Output the (X, Y) coordinate of the center of the cell containing the given text.  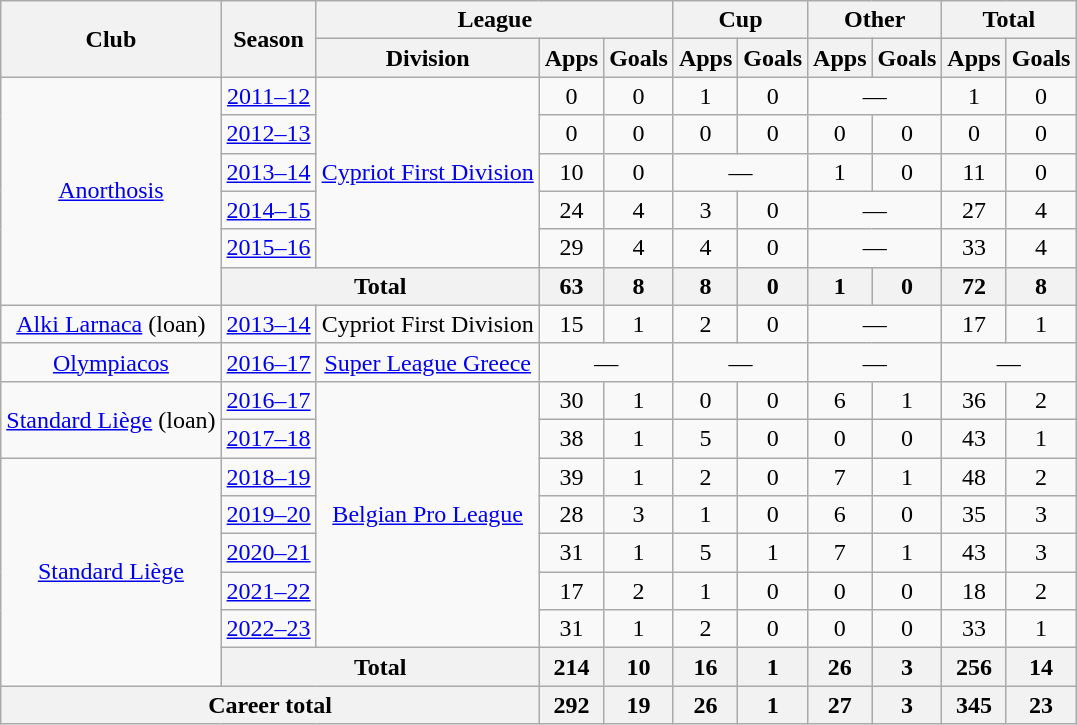
Anorthosis (111, 191)
48 (974, 477)
28 (571, 515)
Super League Greece (428, 362)
2012–13 (268, 134)
Olympiacos (111, 362)
2019–20 (268, 515)
Belgian Pro League (428, 514)
30 (571, 400)
19 (639, 705)
2011–12 (268, 96)
Other (875, 20)
63 (571, 286)
Season (268, 39)
Club (111, 39)
36 (974, 400)
Standard Liège (loan) (111, 419)
2017–18 (268, 438)
16 (705, 667)
Division (428, 58)
38 (571, 438)
39 (571, 477)
Alki Larnaca (loan) (111, 324)
35 (974, 515)
2020–21 (268, 553)
2014–15 (268, 210)
24 (571, 210)
256 (974, 667)
214 (571, 667)
Standard Liège (111, 572)
2022–23 (268, 629)
29 (571, 248)
2015–16 (268, 248)
2021–22 (268, 591)
72 (974, 286)
2018–19 (268, 477)
Career total (270, 705)
11 (974, 172)
14 (1041, 667)
Cup (740, 20)
15 (571, 324)
League (494, 20)
23 (1041, 705)
345 (974, 705)
18 (974, 591)
292 (571, 705)
